For the text-containing cell, return its midpoint in (X, Y) coordinate format. 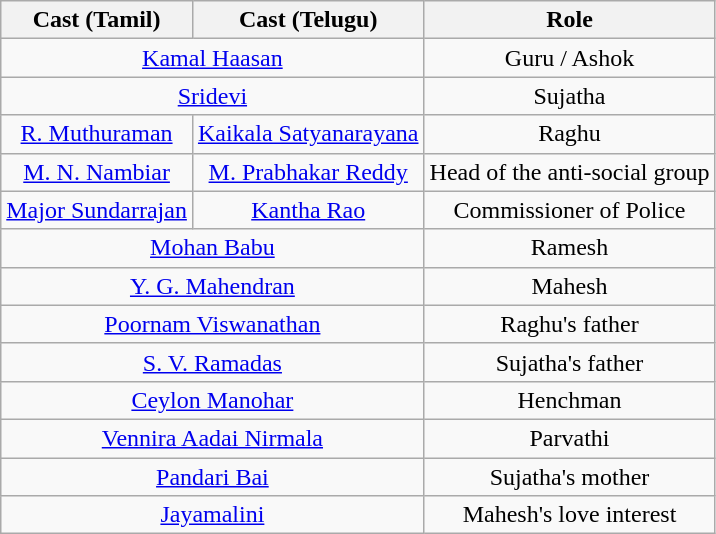
Pandari Bai (212, 477)
Cast (Tamil) (97, 20)
Sujatha (570, 96)
Parvathi (570, 438)
Guru / Ashok (570, 58)
Poornam Viswanathan (212, 324)
Vennira Aadai Nirmala (212, 438)
Major Sundarrajan (97, 210)
Commissioner of Police (570, 210)
Kantha Rao (308, 210)
Role (570, 20)
Sridevi (212, 96)
Kamal Haasan (212, 58)
M. N. Nambiar (97, 172)
Y. G. Mahendran (212, 286)
Henchman (570, 400)
Mahesh (570, 286)
Head of the anti-social group (570, 172)
Raghu's father (570, 324)
S. V. Ramadas (212, 362)
Mohan Babu (212, 248)
Ramesh (570, 248)
Raghu (570, 134)
Ceylon Manohar (212, 400)
M. Prabhakar Reddy (308, 172)
Mahesh's love interest (570, 515)
Sujatha's father (570, 362)
Jayamalini (212, 515)
Cast (Telugu) (308, 20)
Kaikala Satyanarayana (308, 134)
R. Muthuraman (97, 134)
Sujatha's mother (570, 477)
